Scan for the cell matching the given text and deliver its [x, y] coordinate at center. 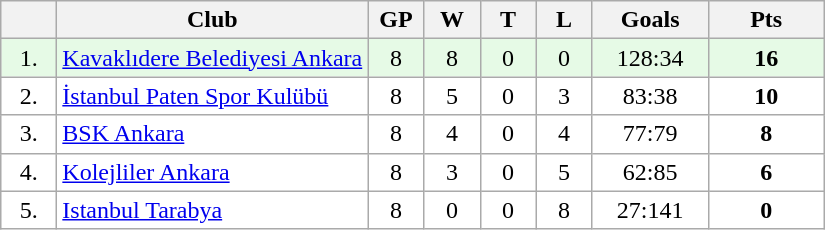
16 [766, 58]
Istanbul Tarabya [212, 210]
4. [29, 172]
2. [29, 96]
27:141 [650, 210]
3. [29, 134]
W [452, 20]
1. [29, 58]
10 [766, 96]
6 [766, 172]
5. [29, 210]
BSK Ankara [212, 134]
T [508, 20]
Kavaklıdere Belediyesi Ankara [212, 58]
Pts [766, 20]
GP [396, 20]
83:38 [650, 96]
77:79 [650, 134]
Goals [650, 20]
İstanbul Paten Spor Kulübü [212, 96]
128:34 [650, 58]
Kolejliler Ankara [212, 172]
L [564, 20]
Club [212, 20]
62:85 [650, 172]
